Return the (X, Y) coordinate for the center point of the cell that contains the specified text.  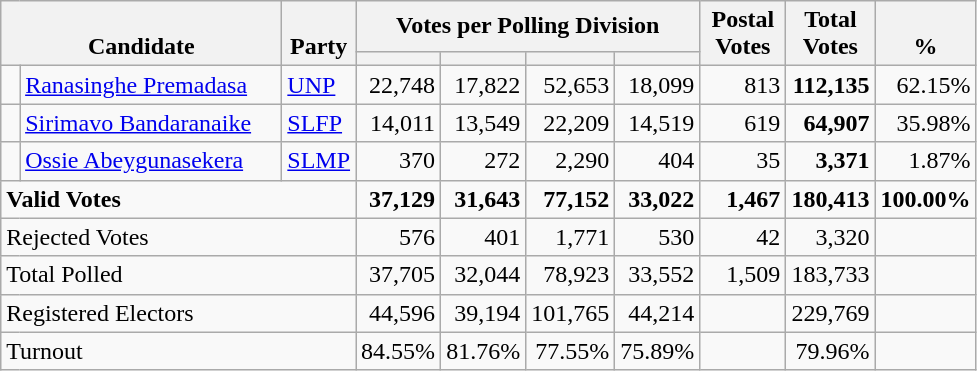
SLFP (319, 123)
Ossie Abeygunasekera (151, 161)
14,011 (398, 123)
619 (743, 123)
1,771 (570, 237)
Party (319, 34)
22,209 (570, 123)
77,152 (570, 199)
Rejected Votes (178, 237)
1.87% (926, 161)
Candidate (142, 34)
Votes per Polling Division (528, 26)
Total Polled (178, 275)
78,923 (570, 275)
813 (743, 85)
SLMP (319, 161)
100.00% (926, 199)
Ranasinghe Premadasa (151, 85)
Registered Electors (178, 313)
Sirimavo Bandaranaike (151, 123)
64,907 (830, 123)
3,371 (830, 161)
576 (398, 237)
44,596 (398, 313)
14,519 (658, 123)
37,129 (398, 199)
33,022 (658, 199)
UNP (319, 85)
39,194 (484, 313)
81.76% (484, 351)
42 (743, 237)
3,320 (830, 237)
13,549 (484, 123)
1,467 (743, 199)
Turnout (178, 351)
79.96% (830, 351)
22,748 (398, 85)
404 (658, 161)
Total Votes (830, 34)
31,643 (484, 199)
Valid Votes (178, 199)
62.15% (926, 85)
33,552 (658, 275)
229,769 (830, 313)
32,044 (484, 275)
75.89% (658, 351)
370 (398, 161)
530 (658, 237)
17,822 (484, 85)
401 (484, 237)
112,135 (830, 85)
77.55% (570, 351)
101,765 (570, 313)
35 (743, 161)
84.55% (398, 351)
18,099 (658, 85)
35.98% (926, 123)
PostalVotes (743, 34)
2,290 (570, 161)
37,705 (398, 275)
44,214 (658, 313)
180,413 (830, 199)
1,509 (743, 275)
272 (484, 161)
183,733 (830, 275)
52,653 (570, 85)
% (926, 34)
